Capture the cell that displays the provided text and extract its [X, Y] central coordinate. 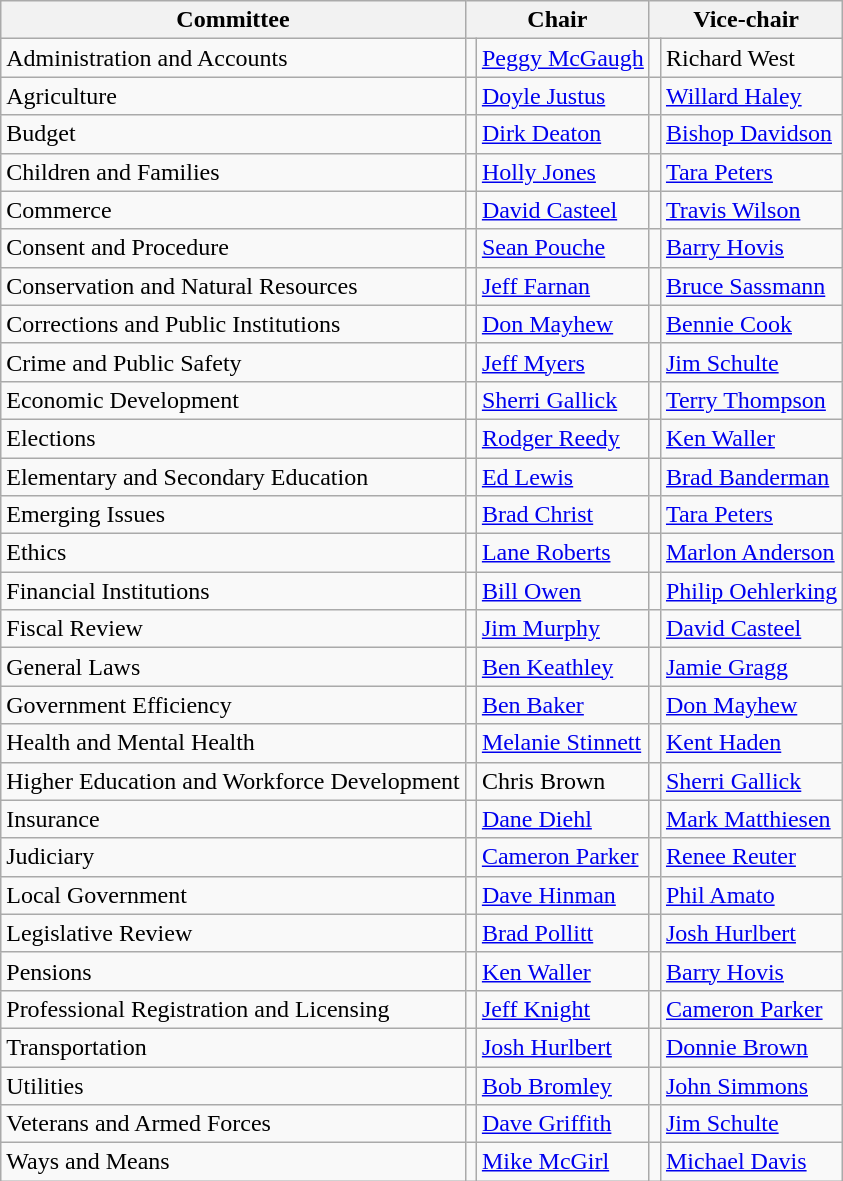
Emerging Issues [234, 515]
Jeff Myers [562, 362]
Rodger Reedy [562, 438]
Ways and Means [234, 1162]
Commerce [234, 210]
Health and Mental Health [234, 743]
Jim Murphy [562, 629]
Elections [234, 438]
Bishop Davidson [751, 134]
Willard Haley [751, 96]
Philip Oehlerking [751, 591]
Dave Griffith [562, 1124]
John Simmons [751, 1085]
Professional Registration and Licensing [234, 1009]
Donnie Brown [751, 1047]
Doyle Justus [562, 96]
Economic Development [234, 400]
Dane Diehl [562, 819]
Brad Banderman [751, 477]
Phil Amato [751, 895]
Jeff Knight [562, 1009]
Local Government [234, 895]
Corrections and Public Institutions [234, 324]
Administration and Accounts [234, 58]
Vice-chair [746, 20]
Ed Lewis [562, 477]
Legislative Review [234, 933]
Chair [557, 20]
Lane Roberts [562, 553]
Marlon Anderson [751, 553]
Budget [234, 134]
Brad Christ [562, 515]
Government Efficiency [234, 705]
Higher Education and Workforce Development [234, 781]
Financial Institutions [234, 591]
Mark Matthiesen [751, 819]
Jamie Gragg [751, 667]
Brad Pollitt [562, 933]
Elementary and Secondary Education [234, 477]
Michael Davis [751, 1162]
Chris Brown [562, 781]
Bennie Cook [751, 324]
Insurance [234, 819]
Transportation [234, 1047]
Consent and Procedure [234, 248]
Bill Owen [562, 591]
Holly Jones [562, 172]
General Laws [234, 667]
Richard West [751, 58]
Ethics [234, 553]
Sean Pouche [562, 248]
Renee Reuter [751, 857]
Bruce Sassmann [751, 286]
Agriculture [234, 96]
Mike McGirl [562, 1162]
Terry Thompson [751, 400]
Ben Baker [562, 705]
Fiscal Review [234, 629]
Committee [234, 20]
Dirk Deaton [562, 134]
Crime and Public Safety [234, 362]
Melanie Stinnett [562, 743]
Children and Families [234, 172]
Veterans and Armed Forces [234, 1124]
Kent Haden [751, 743]
Ben Keathley [562, 667]
Conservation and Natural Resources [234, 286]
Utilities [234, 1085]
Travis Wilson [751, 210]
Pensions [234, 971]
Jeff Farnan [562, 286]
Bob Bromley [562, 1085]
Dave Hinman [562, 895]
Peggy McGaugh [562, 58]
Judiciary [234, 857]
